Search for the cell housing the specified text and yield its (X, Y) center coordinate. 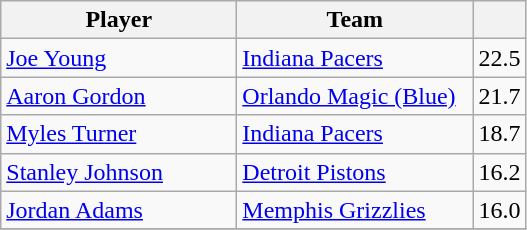
Joe Young (119, 58)
Jordan Adams (119, 210)
16.0 (500, 210)
21.7 (500, 96)
16.2 (500, 172)
Detroit Pistons (355, 172)
Team (355, 20)
Myles Turner (119, 134)
Memphis Grizzlies (355, 210)
Orlando Magic (Blue) (355, 96)
Stanley Johnson (119, 172)
Player (119, 20)
Aaron Gordon (119, 96)
22.5 (500, 58)
18.7 (500, 134)
